For the text-containing cell, return its midpoint in (X, Y) coordinate format. 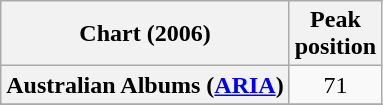
Chart (2006) (145, 34)
Peakposition (335, 34)
71 (335, 85)
Australian Albums (ARIA) (145, 85)
